Pinpoint the cell where the given text exists, returning its (X, Y) midpoint coordinate. 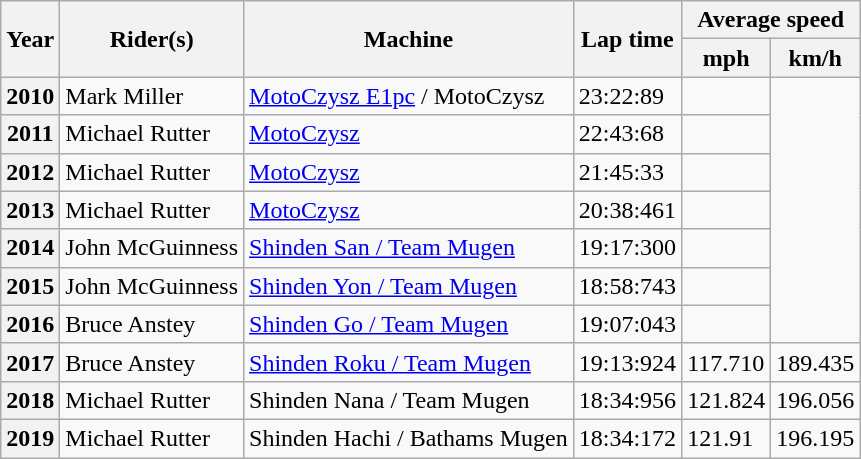
2011 (30, 134)
Average speed (771, 20)
2019 (30, 438)
2018 (30, 400)
2012 (30, 172)
189.435 (816, 362)
Year (30, 39)
MotoCzysz E1pc / MotoCzysz (409, 96)
Lap time (627, 39)
23:22:89 (627, 96)
Rider(s) (152, 39)
117.710 (726, 362)
121.824 (726, 400)
2013 (30, 210)
18:34:956 (627, 400)
19:13:924 (627, 362)
Shinden Roku / Team Mugen (409, 362)
20:38:461 (627, 210)
121.91 (726, 438)
2016 (30, 324)
Shinden Nana / Team Mugen (409, 400)
km/h (816, 58)
21:45:33 (627, 172)
19:07:043 (627, 324)
18:58:743 (627, 286)
Mark Miller (152, 96)
196.056 (816, 400)
Shinden San / Team Mugen (409, 248)
Machine (409, 39)
Shinden Hachi / Bathams Mugen (409, 438)
Shinden Yon / Team Mugen (409, 286)
19:17:300 (627, 248)
18:34:172 (627, 438)
196.195 (816, 438)
mph (726, 58)
2010 (30, 96)
2015 (30, 286)
22:43:68 (627, 134)
2017 (30, 362)
Shinden Go / Team Mugen (409, 324)
2014 (30, 248)
